Return (X, Y) of the center of cell containing provided text 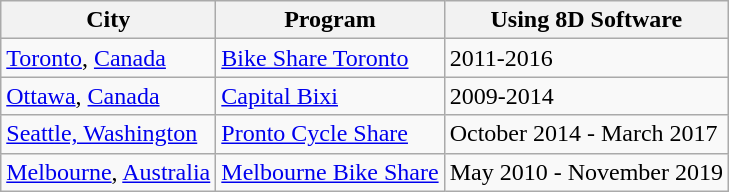
Melbourne Bike Share (330, 172)
Program (330, 20)
Using 8D Software (586, 20)
October 2014 - March 2017 (586, 134)
May 2010 - November 2019 (586, 172)
Ottawa, Canada (108, 96)
2009-2014 (586, 96)
2011-2016 (586, 58)
Melbourne, Australia (108, 172)
Bike Share Toronto (330, 58)
Capital Bixi (330, 96)
Seattle, Washington (108, 134)
City (108, 20)
Pronto Cycle Share (330, 134)
Toronto, Canada (108, 58)
